Search for the cell housing the specified text and yield its (X, Y) center coordinate. 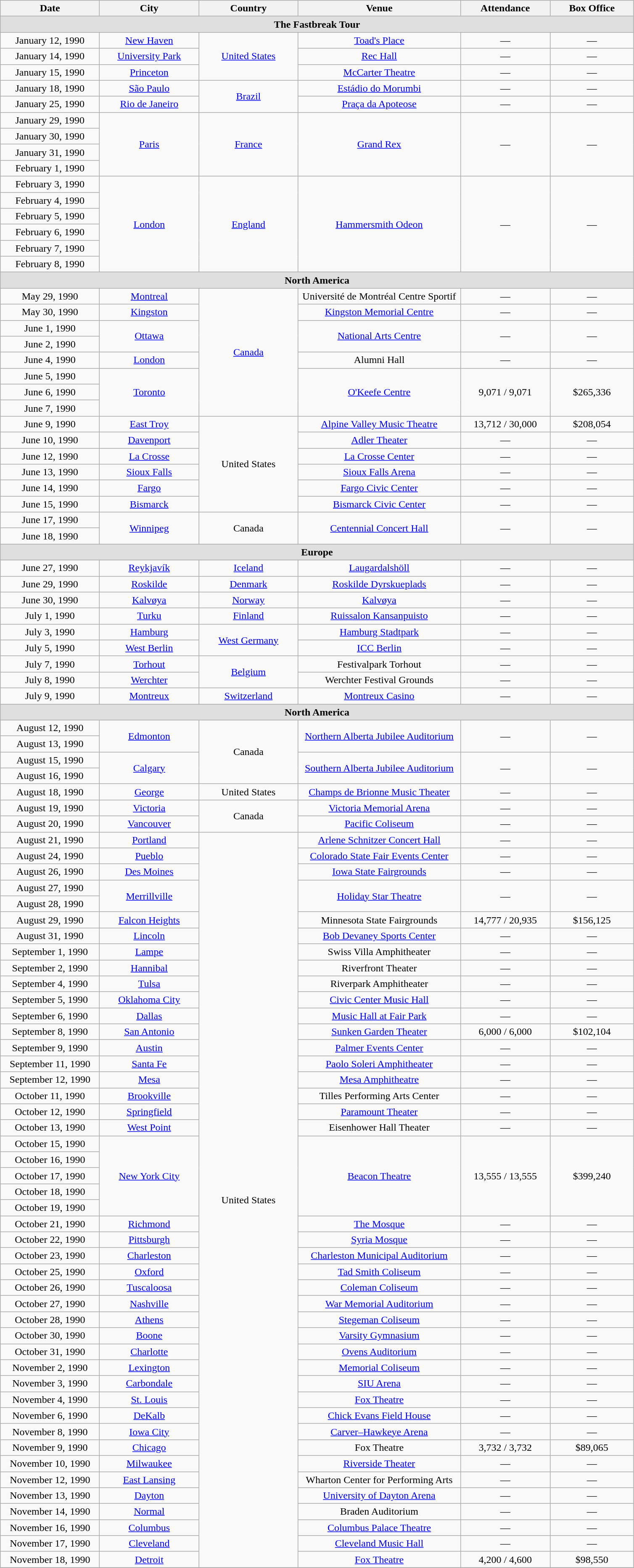
October 25, 1990 (50, 1272)
September 12, 1990 (50, 1080)
La Crosse Center (379, 456)
February 4, 1990 (50, 200)
Memorial Coliseum (379, 1368)
June 29, 1990 (50, 584)
Paramount Theater (379, 1112)
Chick Evans Field House (379, 1415)
Falcon Heights (149, 920)
Hammersmith Odeon (379, 224)
Bob Devaney Sports Center (379, 936)
Calgary (149, 768)
$98,550 (592, 1560)
Mesa Amphitheatre (379, 1080)
Columbus Palace Theatre (379, 1528)
October 17, 1990 (50, 1176)
St. Louis (149, 1400)
Civic Center Music Hall (379, 1000)
Iceland (248, 568)
September 1, 1990 (50, 952)
Dayton (149, 1496)
Montreux Casino (379, 696)
Tad Smith Coliseum (379, 1272)
June 17, 1990 (50, 520)
Alumni Hall (379, 360)
July 3, 1990 (50, 632)
The Mosque (379, 1224)
August 16, 1990 (50, 776)
January 12, 1990 (50, 40)
September 11, 1990 (50, 1064)
September 2, 1990 (50, 968)
November 18, 1990 (50, 1560)
Charleston Municipal Auditorium (379, 1256)
Normal (149, 1512)
Minnesota State Fairgrounds (379, 920)
November 8, 1990 (50, 1431)
Laugardalshöll (379, 568)
Carver–Hawkeye Arena (379, 1431)
Turku (149, 616)
O'Keefe Centre (379, 392)
East Troy (149, 424)
October 23, 1990 (50, 1256)
Université de Montréal Centre Sportif (379, 296)
Eisenhower Hall Theater (379, 1128)
Springfield (149, 1112)
East Lansing (149, 1479)
June 14, 1990 (50, 488)
June 6, 1990 (50, 392)
June 5, 1990 (50, 376)
Southern Alberta Jubilee Auditorium (379, 768)
Iowa City (149, 1431)
Music Hall at Fair Park (379, 1016)
November 10, 1990 (50, 1463)
January 31, 1990 (50, 152)
August 13, 1990 (50, 744)
Riverside Theater (379, 1463)
$399,240 (592, 1176)
Roskilde (149, 584)
Athens (149, 1320)
Columbus (149, 1528)
Charleston (149, 1256)
Centennial Concert Hall (379, 528)
Toad's Place (379, 40)
Syria Mosque (379, 1240)
June 10, 1990 (50, 440)
Northern Alberta Jubilee Auditorium (379, 736)
Edmonton (149, 736)
Braden Auditorium (379, 1512)
Montreux (149, 696)
Brookville (149, 1096)
Denmark (248, 584)
Brazil (248, 96)
Paris (149, 144)
Rio de Janeiro (149, 104)
Boone (149, 1336)
Attendance (505, 8)
August 15, 1990 (50, 760)
Winnipeg (149, 528)
SIU Arena (379, 1384)
Montreal (149, 296)
November 17, 1990 (50, 1544)
Victoria (149, 808)
6,000 / 6,000 (505, 1032)
New Haven (149, 40)
Riverpark Amphitheater (379, 984)
February 1, 1990 (50, 168)
June 15, 1990 (50, 504)
Venue (379, 8)
West Berlin (149, 648)
Grand Rex (379, 144)
Holiday Star Theatre (379, 896)
Victoria Memorial Arena (379, 808)
Davenport (149, 440)
4,200 / 4,600 (505, 1560)
Cleveland Music Hall (379, 1544)
October 13, 1990 (50, 1128)
August 19, 1990 (50, 808)
Merrillville (149, 896)
McCarter Theatre (379, 72)
Pittsburgh (149, 1240)
May 30, 1990 (50, 312)
13,555 / 13,555 (505, 1176)
November 16, 1990 (50, 1528)
September 6, 1990 (50, 1016)
$89,065 (592, 1447)
Roskilde Dyrskueplads (379, 584)
Norway (248, 600)
August 31, 1990 (50, 936)
Ottawa (149, 336)
October 16, 1990 (50, 1160)
Kingston (149, 312)
Sunken Garden Theater (379, 1032)
January 15, 1990 (50, 72)
October 22, 1990 (50, 1240)
New York City (149, 1176)
July 9, 1990 (50, 696)
Kingston Memorial Centre (379, 312)
George (149, 792)
June 2, 1990 (50, 344)
Palmer Events Center (379, 1048)
June 13, 1990 (50, 472)
Adler Theater (379, 440)
Werchter Festival Grounds (379, 680)
9,071 / 9,071 (505, 392)
Austin (149, 1048)
November 13, 1990 (50, 1496)
November 2, 1990 (50, 1368)
San Antonio (149, 1032)
Fargo Civic Center (379, 488)
Carbondale (149, 1384)
War Memorial Auditorium (379, 1304)
Colorado State Fair Events Center (379, 856)
June 9, 1990 (50, 424)
Paolo Soleri Amphitheater (379, 1064)
August 29, 1990 (50, 920)
August 12, 1990 (50, 728)
Bismarck (149, 504)
May 29, 1990 (50, 296)
Pueblo (149, 856)
August 21, 1990 (50, 840)
West Point (149, 1128)
Dallas (149, 1016)
14,777 / 20,935 (505, 920)
West Germany (248, 640)
June 4, 1990 (50, 360)
October 31, 1990 (50, 1352)
Vancouver (149, 824)
Ovens Auditorium (379, 1352)
February 6, 1990 (50, 232)
Charlotte (149, 1352)
Alpine Valley Music Theatre (379, 424)
Hamburg Stadtpark (379, 632)
13,712 / 30,000 (505, 424)
Torhout (149, 664)
July 8, 1990 (50, 680)
January 29, 1990 (50, 120)
November 14, 1990 (50, 1512)
Varsity Gymnasium (379, 1336)
September 5, 1990 (50, 1000)
Chicago (149, 1447)
August 20, 1990 (50, 824)
January 14, 1990 (50, 56)
Des Moines (149, 872)
October 21, 1990 (50, 1224)
National Arts Centre (379, 336)
August 28, 1990 (50, 904)
Europe (317, 552)
Sioux Falls (149, 472)
Swiss Villa Amphitheater (379, 952)
Nashville (149, 1304)
June 7, 1990 (50, 408)
Mesa (149, 1080)
Iowa State Fairgrounds (379, 872)
Finland (248, 616)
Champs de Brionne Music Theater (379, 792)
November 6, 1990 (50, 1415)
October 18, 1990 (50, 1192)
City (149, 8)
$102,104 (592, 1032)
England (248, 224)
Werchter (149, 680)
$208,054 (592, 424)
September 9, 1990 (50, 1048)
Wharton Center for Performing Arts (379, 1479)
Fargo (149, 488)
November 4, 1990 (50, 1400)
February 7, 1990 (50, 248)
Lexington (149, 1368)
Portland (149, 840)
October 26, 1990 (50, 1288)
ICC Berlin (379, 648)
Pacific Coliseum (379, 824)
3,732 / 3,732 (505, 1447)
August 18, 1990 (50, 792)
La Crosse (149, 456)
November 3, 1990 (50, 1384)
Sioux Falls Arena (379, 472)
January 18, 1990 (50, 88)
Tulsa (149, 984)
DeKalb (149, 1415)
Estádio do Morumbi (379, 88)
Cleveland (149, 1544)
Belgium (248, 672)
Oklahoma City (149, 1000)
Festivalpark Torhout (379, 664)
January 30, 1990 (50, 136)
Oxford (149, 1272)
October 28, 1990 (50, 1320)
Rec Hall (379, 56)
October 12, 1990 (50, 1112)
Coleman Coliseum (379, 1288)
Praça da Apoteose (379, 104)
Stegeman Coliseum (379, 1320)
September 8, 1990 (50, 1032)
February 8, 1990 (50, 264)
October 27, 1990 (50, 1304)
University of Dayton Arena (379, 1496)
June 27, 1990 (50, 568)
June 18, 1990 (50, 536)
Hamburg (149, 632)
November 12, 1990 (50, 1479)
August 26, 1990 (50, 872)
September 4, 1990 (50, 984)
October 15, 1990 (50, 1144)
October 19, 1990 (50, 1208)
October 30, 1990 (50, 1336)
France (248, 144)
Box Office (592, 8)
Detroit (149, 1560)
Princeton (149, 72)
The Fastbreak Tour (317, 24)
São Paulo (149, 88)
Milwaukee (149, 1463)
Ruissalon Kansanpuisto (379, 616)
August 24, 1990 (50, 856)
Santa Fe (149, 1064)
Tilles Performing Arts Center (379, 1096)
Bismarck Civic Center (379, 504)
July 7, 1990 (50, 664)
$265,336 (592, 392)
Beacon Theatre (379, 1176)
January 25, 1990 (50, 104)
October 11, 1990 (50, 1096)
Arlene Schnitzer Concert Hall (379, 840)
June 1, 1990 (50, 328)
August 27, 1990 (50, 888)
June 12, 1990 (50, 456)
Country (248, 8)
Riverfront Theater (379, 968)
July 5, 1990 (50, 648)
February 3, 1990 (50, 184)
November 9, 1990 (50, 1447)
$156,125 (592, 920)
July 1, 1990 (50, 616)
June 30, 1990 (50, 600)
Reykjavík (149, 568)
Switzerland (248, 696)
Tuscaloosa (149, 1288)
Lampe (149, 952)
Lincoln (149, 936)
Richmond (149, 1224)
Hannibal (149, 968)
February 5, 1990 (50, 216)
Date (50, 8)
Toronto (149, 392)
University Park (149, 56)
